Capture the cell that displays the provided text and extract its [X, Y] central coordinate. 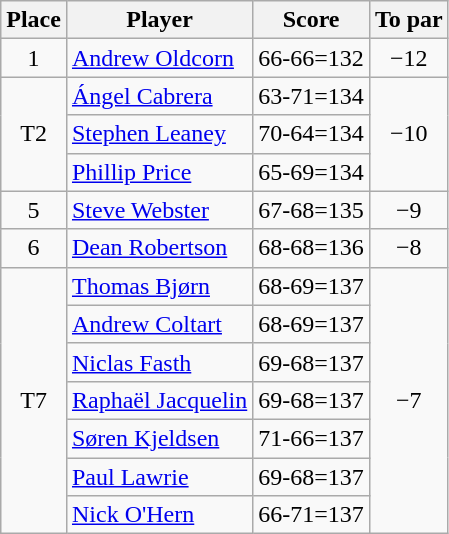
66-66=132 [312, 58]
1 [34, 58]
−10 [408, 134]
Thomas Bjørn [159, 286]
Ángel Cabrera [159, 96]
To par [408, 20]
66-71=137 [312, 515]
63-71=134 [312, 96]
Niclas Fasth [159, 362]
70-64=134 [312, 134]
−9 [408, 210]
−7 [408, 400]
Søren Kjeldsen [159, 438]
71-66=137 [312, 438]
Player [159, 20]
Score [312, 20]
Nick O'Hern [159, 515]
−8 [408, 248]
Andrew Oldcorn [159, 58]
Andrew Coltart [159, 324]
Place [34, 20]
Stephen Leaney [159, 134]
−12 [408, 58]
Steve Webster [159, 210]
Paul Lawrie [159, 477]
Dean Robertson [159, 248]
6 [34, 248]
67-68=135 [312, 210]
T2 [34, 134]
65-69=134 [312, 172]
Raphaël Jacquelin [159, 400]
5 [34, 210]
Phillip Price [159, 172]
68-68=136 [312, 248]
T7 [34, 400]
